Detect which cell encompasses the target text, then output its (x, y) center coordinate. 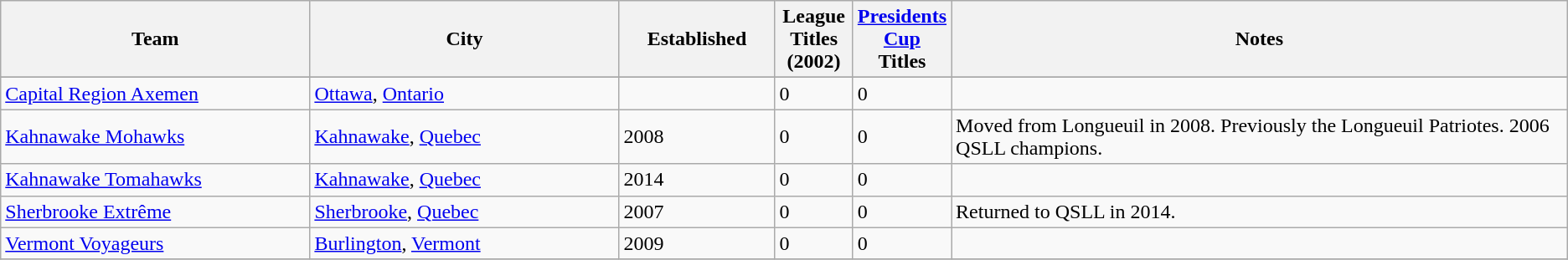
Notes (1260, 39)
2014 (697, 180)
League Titles (2002) (814, 39)
2009 (697, 243)
Returned to QSLL in 2014. (1260, 212)
Sherbrooke, Quebec (464, 212)
2008 (697, 137)
Moved from Longueuil in 2008. Previously the Longueuil Patriotes. 2006 QSLL champions. (1260, 137)
Kahnawake Tomahawks (156, 180)
Established (697, 39)
Sherbrooke Extrême (156, 212)
Kahnawake Mohawks (156, 137)
Presidents Cup Titles (901, 39)
Team (156, 39)
Capital Region Axemen (156, 94)
Vermont Voyageurs (156, 243)
City (464, 39)
2007 (697, 212)
Ottawa, Ontario (464, 94)
Burlington, Vermont (464, 243)
